Scan for the cell matching the given text and deliver its [X, Y] coordinate at center. 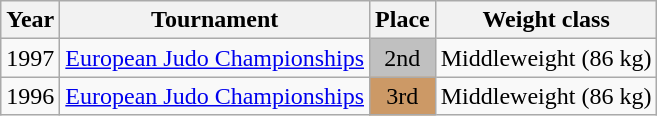
1996 [30, 96]
2nd [403, 58]
Tournament [215, 20]
3rd [403, 96]
Year [30, 20]
Weight class [546, 20]
Place [403, 20]
1997 [30, 58]
